For the text-containing cell, return its midpoint in [X, Y] coordinate format. 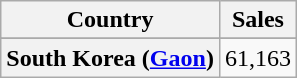
61,163 [258, 58]
Sales [258, 20]
South Korea (Gaon) [110, 58]
Country [110, 20]
